From the cell containing the given text, extract its center point as (X, Y) coordinate. 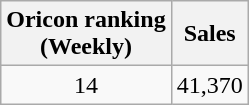
Sales (210, 34)
14 (86, 85)
Oricon ranking(Weekly) (86, 34)
41,370 (210, 85)
